Determine the [x, y] coordinate at the center of the cell enclosing the given text.  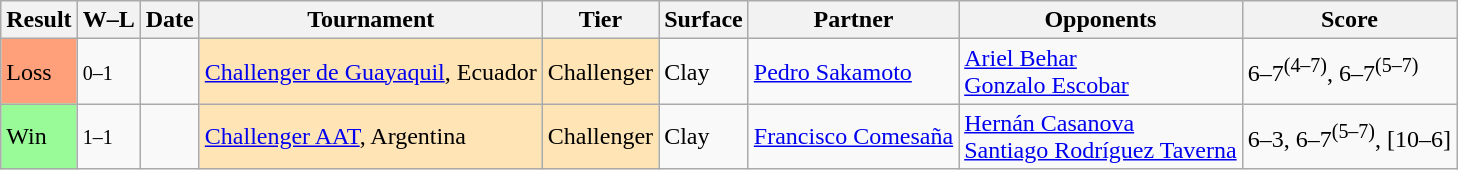
Tier [600, 20]
Challenger de Guayaquil, Ecuador [370, 72]
Opponents [1101, 20]
W–L [108, 20]
Win [39, 136]
Ariel Behar Gonzalo Escobar [1101, 72]
Score [1349, 20]
0–1 [108, 72]
Pedro Sakamoto [853, 72]
1–1 [108, 136]
Partner [853, 20]
6–7(4–7), 6–7(5–7) [1349, 72]
Hernán Casanova Santiago Rodríguez Taverna [1101, 136]
Date [170, 20]
6–3, 6–7(5–7), [10–6] [1349, 136]
Challenger AAT, Argentina [370, 136]
Tournament [370, 20]
Loss [39, 72]
Surface [704, 20]
Result [39, 20]
Francisco Comesaña [853, 136]
